Return (X, Y) of the center of cell containing provided text 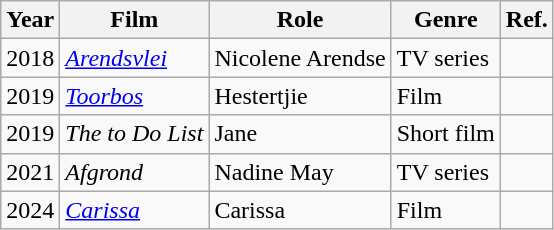
Nadine May (300, 172)
Short film (446, 134)
Jane (300, 134)
Afgrond (134, 172)
Arendsvlei (134, 58)
2021 (30, 172)
Ref. (526, 20)
Genre (446, 20)
2018 (30, 58)
Nicolene Arendse (300, 58)
The to Do List (134, 134)
Hestertjie (300, 96)
Role (300, 20)
Toorbos (134, 96)
2024 (30, 210)
Year (30, 20)
